Pinpoint the cell where the given text exists, returning its [X, Y] midpoint coordinate. 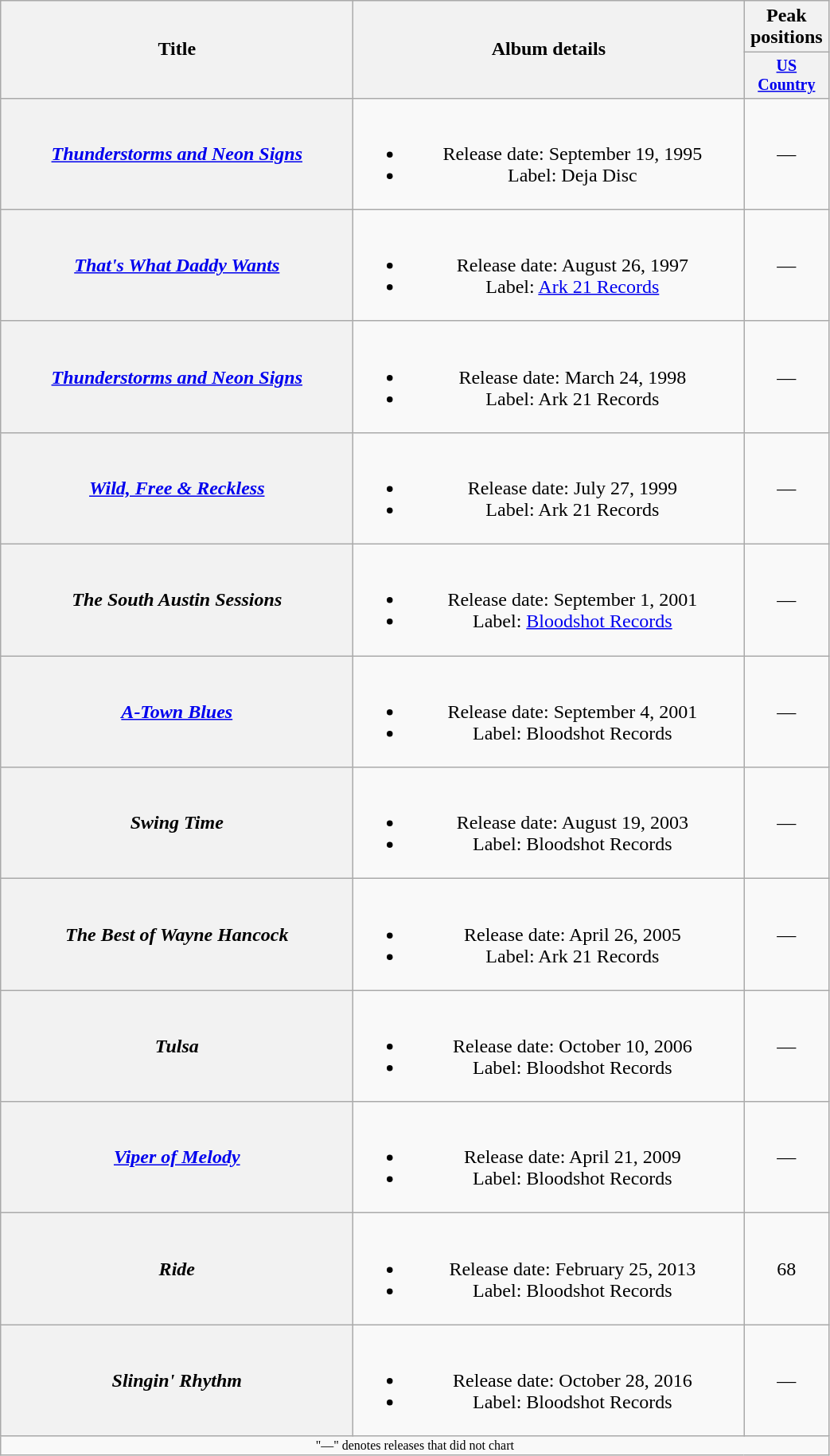
The Best of Wayne Hancock [177, 935]
Release date: September 4, 2001Label: Bloodshot Records [549, 712]
Release date: October 28, 2016Label: Bloodshot Records [549, 1380]
The South Austin Sessions [177, 600]
Release date: August 26, 1997Label: Ark 21 Records [549, 265]
Slingin' Rhythm [177, 1380]
Release date: September 19, 1995Label: Deja Disc [549, 154]
Release date: April 21, 2009Label: Bloodshot Records [549, 1157]
Release date: February 25, 2013Label: Bloodshot Records [549, 1269]
Peak positions [786, 27]
Release date: March 24, 1998Label: Ark 21 Records [549, 377]
Release date: April 26, 2005Label: Ark 21 Records [549, 935]
Release date: October 10, 2006Label: Bloodshot Records [549, 1046]
Release date: July 27, 1999Label: Ark 21 Records [549, 488]
US Country [786, 75]
Title [177, 49]
Swing Time [177, 823]
68 [786, 1269]
A-Town Blues [177, 712]
Release date: September 1, 2001Label: Bloodshot Records [549, 600]
Ride [177, 1269]
Album details [549, 49]
Wild, Free & Reckless [177, 488]
Viper of Melody [177, 1157]
That's What Daddy Wants [177, 265]
"—" denotes releases that did not chart [415, 1446]
Tulsa [177, 1046]
Release date: August 19, 2003Label: Bloodshot Records [549, 823]
